Capture the cell that displays the provided text and extract its (X, Y) central coordinate. 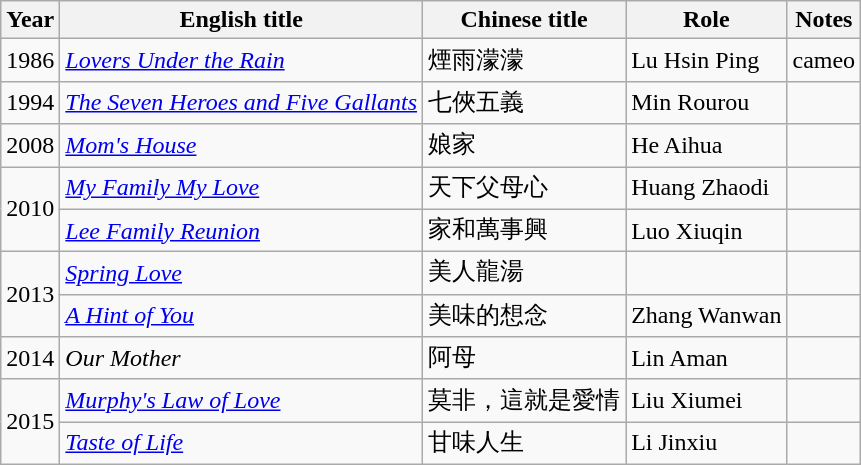
七俠五義 (524, 102)
Liu Xiumei (706, 400)
2008 (30, 146)
1994 (30, 102)
Zhang Wanwan (706, 316)
甘味人生 (524, 444)
天下父母心 (524, 188)
Murphy's Law of Love (242, 400)
莫非，這就是愛情 (524, 400)
My Family My Love (242, 188)
cameo (824, 60)
2014 (30, 358)
Min Rourou (706, 102)
娘家 (524, 146)
煙雨濛濛 (524, 60)
2010 (30, 208)
2013 (30, 294)
Lovers Under the Rain (242, 60)
1986 (30, 60)
Notes (824, 20)
家和萬事興 (524, 230)
Mom's House (242, 146)
A Hint of You (242, 316)
阿母 (524, 358)
English title (242, 20)
Lu Hsin Ping (706, 60)
Year (30, 20)
Lee Family Reunion (242, 230)
Huang Zhaodi (706, 188)
The Seven Heroes and Five Gallants (242, 102)
Role (706, 20)
Chinese title (524, 20)
2015 (30, 422)
Lin Aman (706, 358)
Luo Xiuqin (706, 230)
美人龍湯 (524, 274)
Spring Love (242, 274)
He Aihua (706, 146)
Taste of Life (242, 444)
Our Mother (242, 358)
Li Jinxiu (706, 444)
美味的想念 (524, 316)
